Locate the cell with the specified text and output its [X, Y] center coordinate. 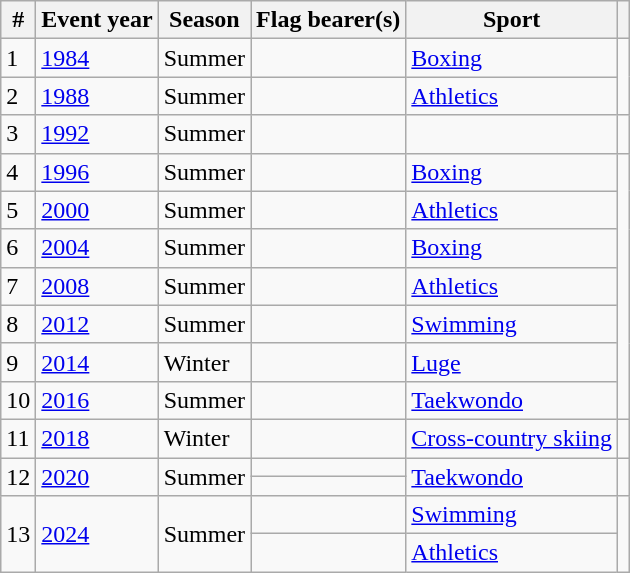
1992 [97, 134]
1984 [97, 58]
Event year [97, 20]
2 [18, 96]
2014 [97, 362]
7 [18, 286]
9 [18, 362]
1988 [97, 96]
2024 [97, 534]
2004 [97, 248]
2008 [97, 286]
11 [18, 438]
2020 [97, 477]
2012 [97, 324]
Sport [512, 20]
Flag bearer(s) [328, 20]
5 [18, 210]
1996 [97, 172]
13 [18, 534]
Cross-country skiing [512, 438]
10 [18, 400]
4 [18, 172]
3 [18, 134]
12 [18, 477]
2018 [97, 438]
Luge [512, 362]
2016 [97, 400]
# [18, 20]
1 [18, 58]
Season [204, 20]
6 [18, 248]
2000 [97, 210]
8 [18, 324]
